Capture the cell that displays the provided text and extract its [x, y] central coordinate. 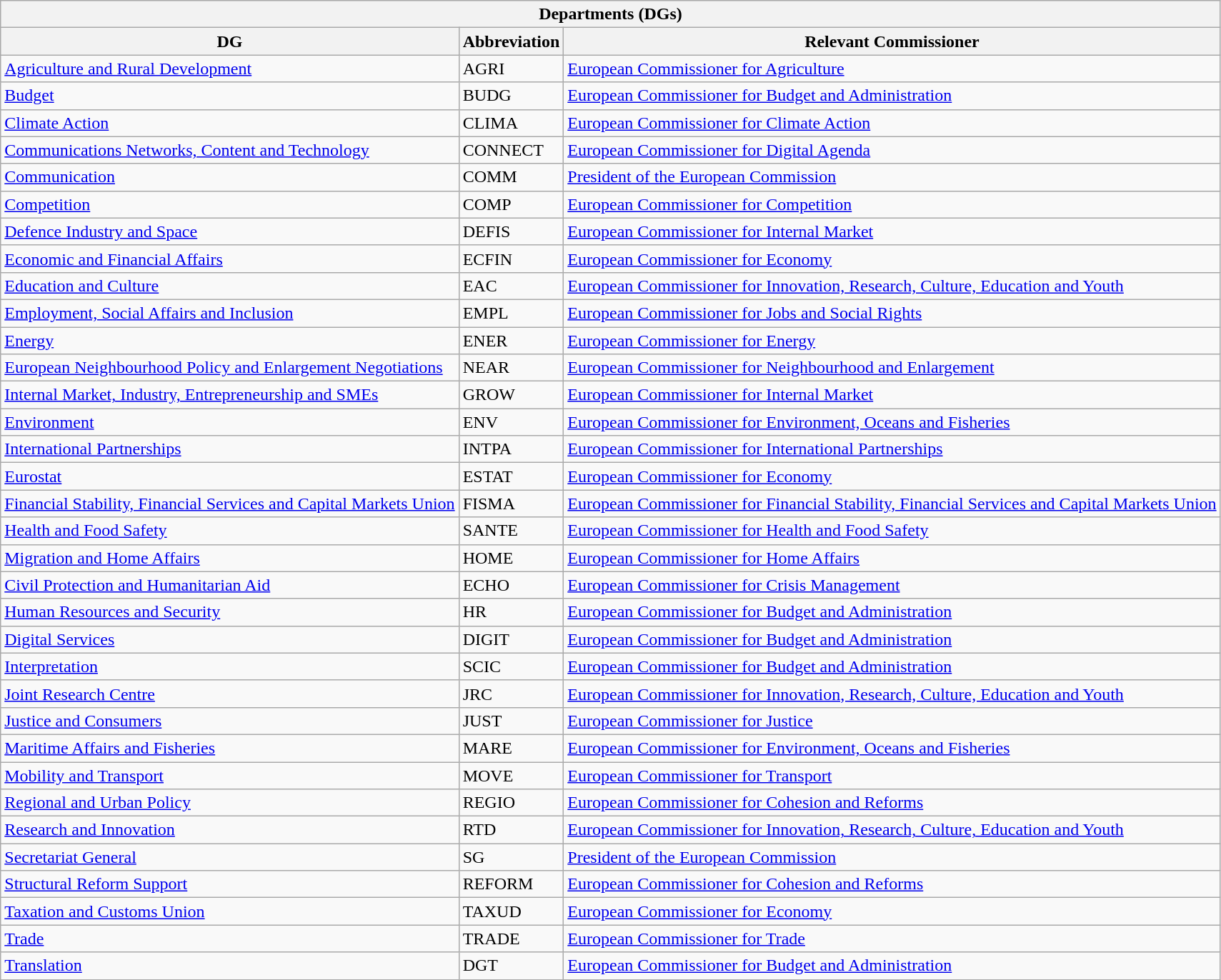
Maritime Affairs and Fisheries [230, 748]
European Commissioner for Energy [892, 341]
Departments (DGs) [610, 14]
European Commissioner for Financial Stability, Financial Services and Capital Markets Union [892, 504]
COMM [512, 177]
ENER [512, 341]
Regional and Urban Policy [230, 803]
European Commissioner for Health and Food Safety [892, 531]
REGIO [512, 803]
BUDG [512, 96]
Economic and Financial Affairs [230, 259]
HOME [512, 558]
Secretariat General [230, 857]
RTD [512, 830]
DG [230, 41]
Relevant Commissioner [892, 41]
Research and Innovation [230, 830]
Translation [230, 966]
TAXUD [512, 911]
TRADE [512, 939]
Employment, Social Affairs and Inclusion [230, 313]
EMPL [512, 313]
SANTE [512, 531]
Trade [230, 939]
COMP [512, 204]
CLIMA [512, 123]
Energy [230, 341]
European Neighbourhood Policy and Enlargement Negotiations [230, 368]
European Commissioner for Neighbourhood and Enlargement [892, 368]
GROW [512, 395]
ECHO [512, 585]
European Commissioner for Digital Agenda [892, 150]
Abbreviation [512, 41]
European Commissioner for Transport [892, 775]
INTPA [512, 449]
MARE [512, 748]
Migration and Home Affairs [230, 558]
Health and Food Safety [230, 531]
Eurostat [230, 476]
ECFIN [512, 259]
DGT [512, 966]
European Commissioner for Crisis Management [892, 585]
EAC [512, 286]
European Commissioner for Agriculture [892, 69]
JRC [512, 694]
European Commissioner for International Partnerships [892, 449]
Environment [230, 422]
Joint Research Centre [230, 694]
Defence Industry and Space [230, 231]
DEFIS [512, 231]
Climate Action [230, 123]
European Commissioner for Climate Action [892, 123]
Structural Reform Support [230, 884]
Human Resources and Security [230, 612]
HR [512, 612]
European Commissioner for Trade [892, 939]
CONNECT [512, 150]
Mobility and Transport [230, 775]
European Commissioner for Home Affairs [892, 558]
Communications Networks, Content and Technology [230, 150]
Justice and Consumers [230, 721]
International Partnerships [230, 449]
Digital Services [230, 639]
Education and Culture [230, 286]
Taxation and Customs Union [230, 911]
European Commissioner for Competition [892, 204]
Budget [230, 96]
SG [512, 857]
DIGIT [512, 639]
Competition [230, 204]
Agriculture and Rural Development [230, 69]
AGRI [512, 69]
ESTAT [512, 476]
FISMA [512, 504]
Internal Market, Industry, Entrepreneurship and SMEs [230, 395]
Interpretation [230, 666]
NEAR [512, 368]
Communication [230, 177]
European Commissioner for Justice [892, 721]
Financial Stability, Financial Services and Capital Markets Union [230, 504]
MOVE [512, 775]
REFORM [512, 884]
Civil Protection and Humanitarian Aid [230, 585]
European Commissioner for Jobs and Social Rights [892, 313]
ENV [512, 422]
SCIC [512, 666]
JUST [512, 721]
